Capture the cell that displays the provided text and extract its (x, y) central coordinate. 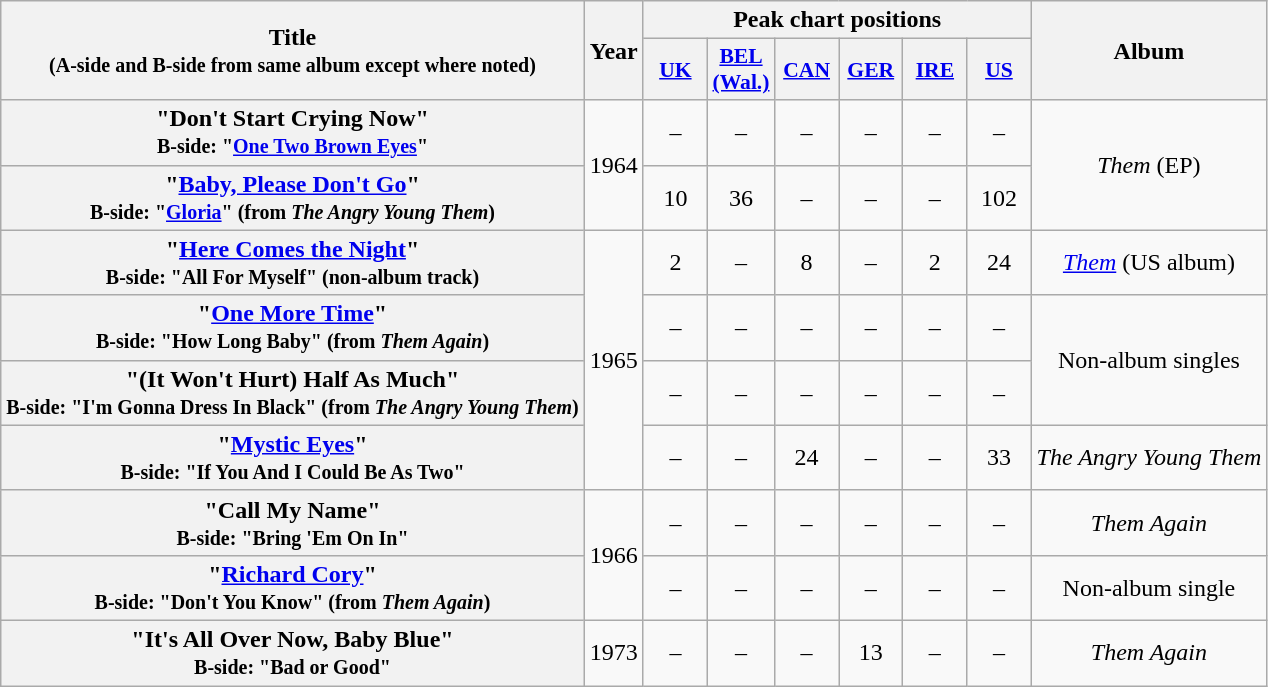
Them (US album) (1149, 262)
BEL(Wal.) (740, 70)
"(It Won't Hurt) Half As Much"B-side: "I'm Gonna Dress In Black" (from The Angry Young Them) (293, 392)
8 (807, 262)
"Mystic Eyes"B-side: "If You And I Could Be As Two" (293, 458)
IRE (935, 70)
"Here Comes the Night"B-side: "All For Myself" (non-album track) (293, 262)
"It's All Over Now, Baby Blue"B-side: "Bad or Good" (293, 652)
"One More Time"B-side: "How Long Baby" (from Them Again) (293, 328)
1965 (614, 360)
Non-album single (1149, 588)
1966 (614, 555)
"Richard Cory"B-side: "Don't You Know" (from Them Again) (293, 588)
10 (675, 198)
GER (871, 70)
Non-album singles (1149, 360)
"Don't Start Crying Now"B-side: "One Two Brown Eyes" (293, 132)
1973 (614, 652)
Year (614, 50)
13 (871, 652)
Peak chart positions (837, 20)
"Baby, Please Don't Go"B-side: "Gloria" (from The Angry Young Them) (293, 198)
1964 (614, 165)
Title(A-side and B-side from same album except where noted) (293, 50)
102 (999, 198)
CAN (807, 70)
The Angry Young Them (1149, 458)
UK (675, 70)
36 (740, 198)
33 (999, 458)
"Call My Name"B-side: "Bring 'Em On In" (293, 522)
Album (1149, 50)
Them (EP) (1149, 165)
US (999, 70)
